Scan for the cell matching the given text and deliver its [X, Y] coordinate at center. 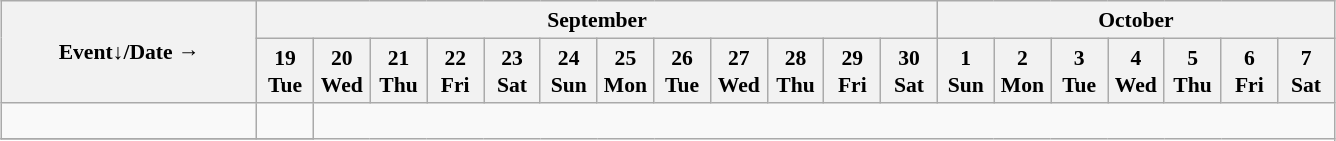
5Thu [1192, 70]
22Fri [456, 70]
21Thu [398, 70]
Event↓/Date → [128, 52]
19Tue [286, 70]
1Sun [966, 70]
2Mon [1022, 70]
4Wed [1136, 70]
30Sat [910, 70]
20Wed [342, 70]
28Thu [796, 70]
September [598, 20]
23Sat [512, 70]
October [1136, 20]
29Fri [852, 70]
3Tue [1080, 70]
6Fri [1250, 70]
27Wed [738, 70]
24Sun [568, 70]
25Mon [626, 70]
7Sat [1306, 70]
26Tue [682, 70]
